Determine the [X, Y] coordinate at the center of the cell enclosing the given text.  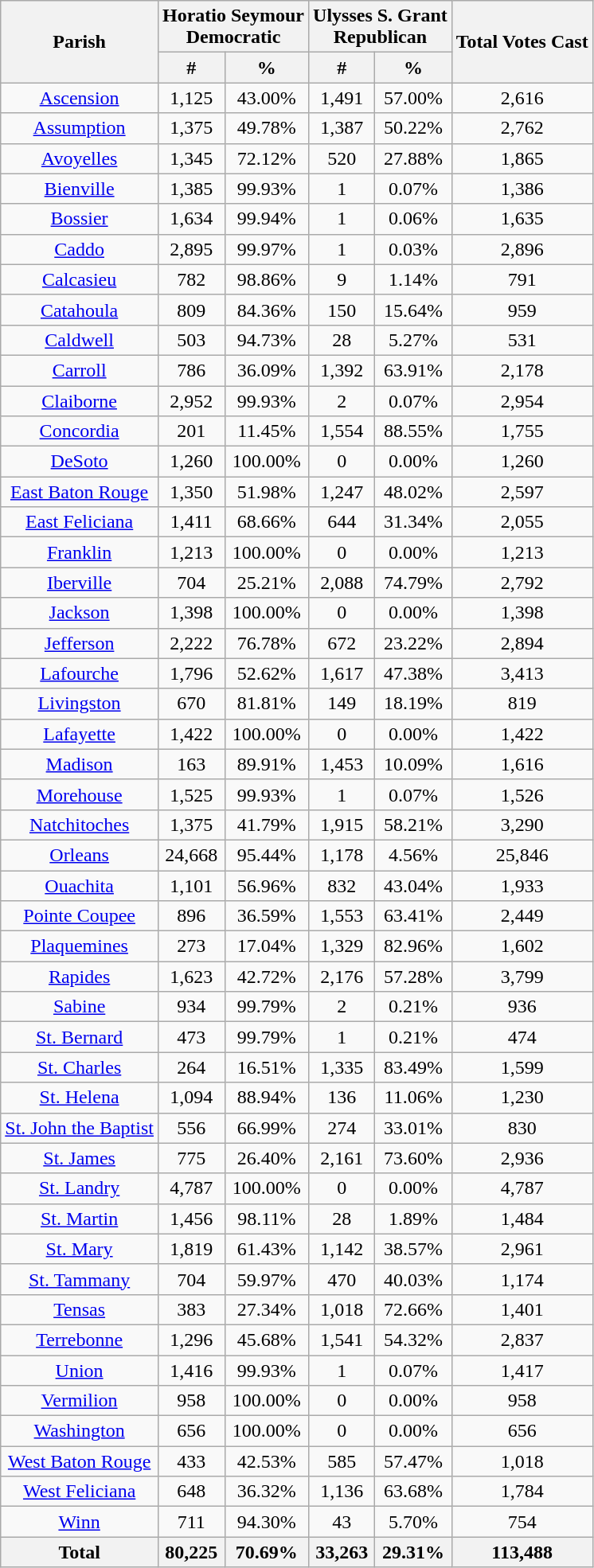
Caddo [80, 249]
2,616 [522, 98]
711 [191, 1522]
Plaquemines [80, 946]
1,230 [522, 1098]
2,178 [522, 370]
31.34% [413, 522]
57.28% [413, 977]
1,554 [342, 431]
936 [522, 1007]
503 [191, 340]
1,635 [522, 219]
1,247 [342, 492]
Union [80, 1370]
2,222 [191, 643]
Bossier [80, 219]
St. Bernard [80, 1037]
63.41% [413, 916]
2,954 [522, 400]
11.45% [266, 431]
0.06% [413, 219]
3,413 [522, 673]
1,755 [522, 431]
33,263 [342, 1552]
1,296 [191, 1340]
36.59% [266, 916]
163 [191, 764]
88.55% [413, 431]
Natchitoches [80, 825]
3,799 [522, 977]
830 [522, 1128]
1,136 [342, 1492]
42.53% [266, 1461]
Calcasieu [80, 279]
East Feliciana [80, 522]
72.66% [413, 1309]
Bienville [80, 189]
25,846 [522, 855]
1.89% [413, 1219]
1,416 [191, 1370]
473 [191, 1037]
150 [342, 310]
1,526 [522, 794]
1,865 [522, 158]
16.51% [266, 1067]
791 [522, 279]
1,915 [342, 825]
98.11% [266, 1219]
88.94% [266, 1098]
66.99% [266, 1128]
1,386 [522, 189]
Horatio SeymourDemocratic [233, 27]
585 [342, 1461]
1,525 [191, 794]
Ulysses S. GrantRepublican [381, 27]
1,634 [191, 219]
95.44% [266, 855]
St. Charles [80, 1067]
48.02% [413, 492]
556 [191, 1128]
670 [191, 704]
98.86% [266, 279]
113,488 [522, 1552]
Avoyelles [80, 158]
18.19% [413, 704]
Parish [80, 41]
Claiborne [80, 400]
76.78% [266, 643]
82.96% [413, 946]
2,792 [522, 583]
15.64% [413, 310]
520 [342, 158]
St. Tammany [80, 1279]
531 [522, 340]
2,895 [191, 249]
47.38% [413, 673]
1,411 [191, 522]
2,597 [522, 492]
Lafayette [80, 734]
5.70% [413, 1522]
1,617 [342, 673]
Ascension [80, 98]
43 [342, 1522]
2,952 [191, 400]
2,176 [342, 977]
36.09% [266, 370]
149 [342, 704]
1,335 [342, 1067]
Livingston [80, 704]
648 [191, 1492]
94.73% [266, 340]
17.04% [266, 946]
10.09% [413, 764]
63.91% [413, 370]
959 [522, 310]
St. Mary [80, 1249]
819 [522, 704]
2,936 [522, 1158]
36.32% [266, 1492]
61.43% [266, 1249]
2,896 [522, 249]
East Baton Rouge [80, 492]
59.97% [266, 1279]
West Baton Rouge [80, 1461]
54.32% [413, 1340]
1,345 [191, 158]
1,125 [191, 98]
264 [191, 1067]
68.66% [266, 522]
50.22% [413, 128]
1,178 [342, 855]
81.81% [266, 704]
1,329 [342, 946]
2,894 [522, 643]
Washington [80, 1431]
42.72% [266, 977]
51.98% [266, 492]
9 [342, 279]
3,290 [522, 825]
St. Martin [80, 1219]
80,225 [191, 1552]
2,088 [342, 583]
23.22% [413, 643]
1,456 [191, 1219]
Terrebonne [80, 1340]
Lafourche [80, 673]
474 [522, 1037]
934 [191, 1007]
1,623 [191, 977]
73.60% [413, 1158]
49.78% [266, 128]
Caldwell [80, 340]
786 [191, 370]
809 [191, 310]
89.91% [266, 764]
Pointe Coupee [80, 916]
29.31% [413, 1552]
1,401 [522, 1309]
Vermilion [80, 1401]
38.57% [413, 1249]
Carroll [80, 370]
832 [342, 886]
Total Votes Cast [522, 41]
St. Helena [80, 1098]
1,616 [522, 764]
4.56% [413, 855]
Sabine [80, 1007]
273 [191, 946]
1,933 [522, 886]
1,484 [522, 1219]
2,161 [342, 1158]
1,094 [191, 1098]
896 [191, 916]
1,599 [522, 1067]
2,449 [522, 916]
Franklin [80, 552]
1,602 [522, 946]
754 [522, 1522]
Assumption [80, 128]
Ouachita [80, 886]
Concordia [80, 431]
782 [191, 279]
2,961 [522, 1249]
Orleans [80, 855]
27.34% [266, 1309]
Madison [80, 764]
63.68% [413, 1492]
56.96% [266, 886]
5.27% [413, 340]
1,385 [191, 189]
1,417 [522, 1370]
99.94% [266, 219]
1,174 [522, 1279]
Tensas [80, 1309]
43.04% [413, 886]
West Feliciana [80, 1492]
70.69% [266, 1552]
41.79% [266, 825]
1,453 [342, 764]
672 [342, 643]
2,762 [522, 128]
775 [191, 1158]
72.12% [266, 158]
1,541 [342, 1340]
644 [342, 522]
274 [342, 1128]
Total [80, 1552]
St. John the Baptist [80, 1128]
33.01% [413, 1128]
58.21% [413, 825]
Catahoula [80, 310]
1,392 [342, 370]
57.47% [413, 1461]
Jackson [80, 613]
74.79% [413, 583]
45.68% [266, 1340]
83.49% [413, 1067]
57.00% [413, 98]
1,796 [191, 673]
1,553 [342, 916]
99.97% [266, 249]
11.06% [413, 1098]
40.03% [413, 1279]
94.30% [266, 1522]
Winn [80, 1522]
1,819 [191, 1249]
1,101 [191, 886]
1.14% [413, 279]
201 [191, 431]
Iberville [80, 583]
52.62% [266, 673]
383 [191, 1309]
0.03% [413, 249]
433 [191, 1461]
26.40% [266, 1158]
1,491 [342, 98]
43.00% [266, 98]
2,837 [522, 1340]
1,142 [342, 1249]
Morehouse [80, 794]
Rapides [80, 977]
1,350 [191, 492]
84.36% [266, 310]
DeSoto [80, 462]
24,668 [191, 855]
25.21% [266, 583]
1,784 [522, 1492]
27.88% [413, 158]
Jefferson [80, 643]
2,055 [522, 522]
1,387 [342, 128]
136 [342, 1098]
St. James [80, 1158]
470 [342, 1279]
St. Landry [80, 1188]
